Determine the [X, Y] coordinate at the center of the cell enclosing the given text.  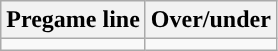
Over/under [210, 20]
Pregame line [74, 20]
